Scan for the cell matching the given text and deliver its (X, Y) coordinate at center. 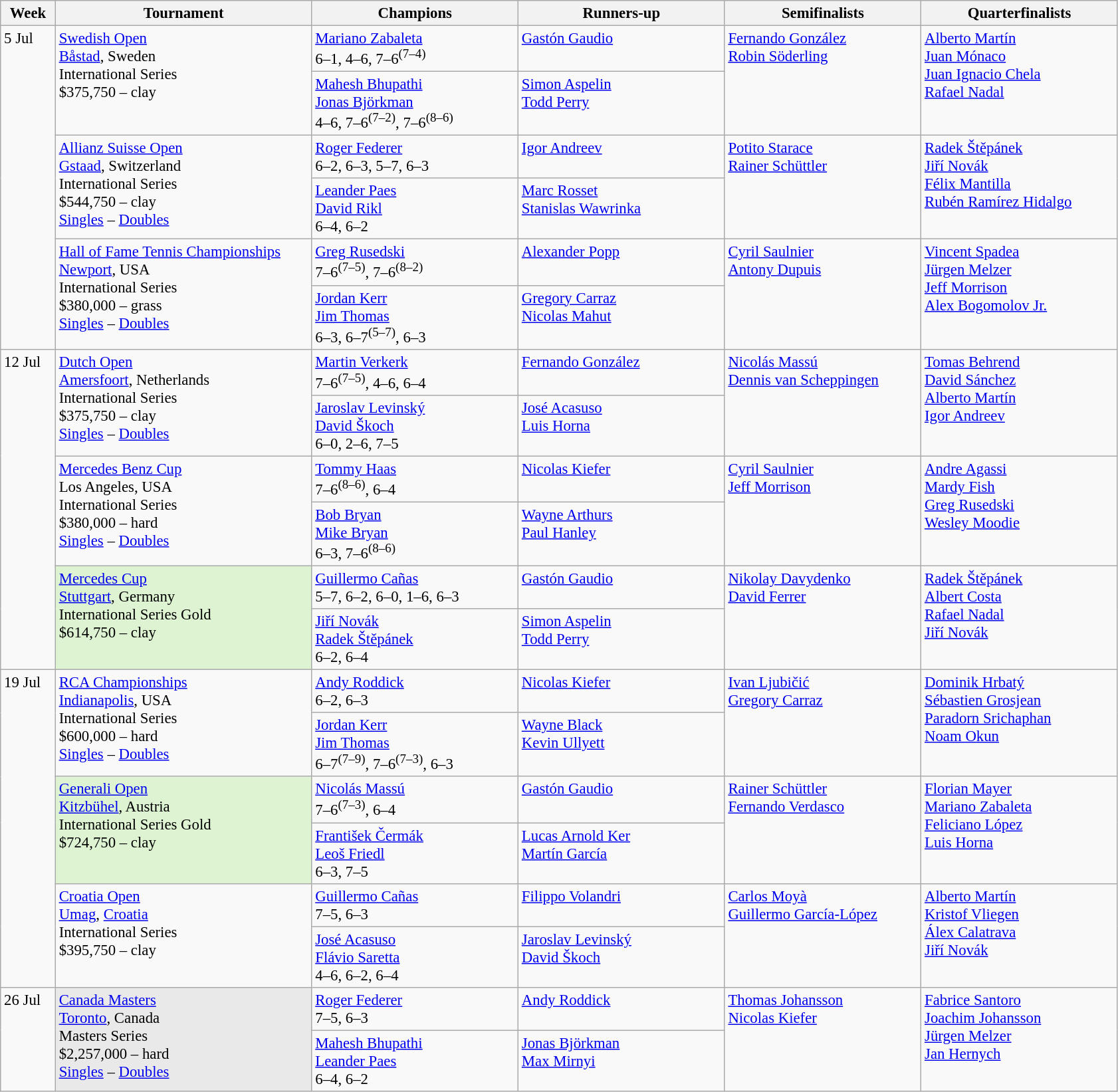
Florian Mayer Mariano Zabaleta Feliciano López Luis Horna (1020, 831)
Fernando González Robin Söderling (823, 81)
Semifinalists (823, 13)
Croatia Open Umag, CroatiaInternational Series$395,750 – clay (183, 935)
José Acasuso Luis Horna (622, 426)
Leander Paes David Rikl 6–4, 6–2 (415, 209)
Jiří Novák Radek Štěpánek 6–2, 6–4 (415, 639)
Tomas Behrend David Sánchez Alberto Martín Igor Andreev (1020, 403)
Alexander Popp (622, 262)
Tournament (183, 13)
Nicolás Massú 7–6(7–3), 6–4 (415, 800)
Week (28, 13)
Guillermo Cañas 5–7, 6–2, 6–0, 1–6, 6–3 (415, 588)
Dutch Open Amersfoort, NetherlandsInternational Series$375,750 – clay Singles – Doubles (183, 403)
Bob Bryan Mike Bryan 6–3, 7–6(8–6) (415, 534)
Alberto Martín Juan Mónaco Juan Ignacio Chela Rafael Nadal (1020, 81)
Jordan Kerr Jim Thomas 6–3, 6–7(5–7), 6–3 (415, 317)
Nikolay Davydenko David Ferrer (823, 618)
Radek Štěpánek Jiří Novák Félix Mantilla Rubén Ramírez Hidalgo (1020, 187)
Canada Masters Toronto, CanadaMasters Series$2,257,000 – hard Singles – Doubles (183, 1039)
Ivan Ljubičić Gregory Carraz (823, 723)
Mariano Zabaleta 6–1, 4–6, 7–6(7–4) (415, 49)
Filippo Volandri (622, 905)
José Acasuso Flávio Saretta 4–6, 6–2, 6–4 (415, 957)
Lucas Arnold Ker Martín García (622, 853)
RCA Championships Indianapolis, USAInternational Series$600,000 – hard Singles – Doubles (183, 723)
Wayne Black Kevin Ullyett (622, 744)
Jordan Kerr Jim Thomas 6–7(7–9), 7–6(7–3), 6–3 (415, 744)
Potito Starace Rainer Schüttler (823, 187)
Andy Roddick 6–2, 6–3 (415, 691)
26 Jul (28, 1039)
Fernando González (622, 372)
Vincent Spadea Jürgen Melzer Jeff Morrison Alex Bogomolov Jr. (1020, 294)
19 Jul (28, 829)
Mercedes Cup Stuttgart, GermanyInternational Series Gold$614,750 – clay (183, 618)
František Čermák Leoš Friedl 6–3, 7–5 (415, 853)
Rainer Schüttler Fernando Verdasco (823, 831)
Guillermo Cañas 7–5, 6–3 (415, 905)
Alberto Martín Kristof Vliegen Álex Calatrava Jiří Novák (1020, 935)
Quarterfinalists (1020, 13)
Dominik Hrbatý Sébastien Grosjean Paradorn Srichaphan Noam Okun (1020, 723)
Swedish Open Båstad, SwedenInternational Series$375,750 – clay (183, 81)
Jaroslav Levinský David Škoch (622, 957)
Runners-up (622, 13)
Roger Federer 7–5, 6–3 (415, 1009)
Allianz Suisse Open Gstaad, SwitzerlandInternational Series$544,750 – clay Singles – Doubles (183, 187)
Gregory Carraz Nicolas Mahut (622, 317)
Generali Open Kitzbühel, AustriaInternational Series Gold$724,750 – clay (183, 831)
Martin Verkerk 7–6(7–5), 4–6, 6–4 (415, 372)
Thomas Johansson Nicolas Kiefer (823, 1039)
Champions (415, 13)
Andre Agassi Mardy Fish Greg Rusedski Wesley Moodie (1020, 510)
Mahesh Bhupathi Leander Paes 6–4, 6–2 (415, 1061)
Greg Rusedski 7–6(7–5), 7–6(8–2) (415, 262)
Cyril Saulnier Antony Dupuis (823, 294)
5 Jul (28, 187)
Wayne Arthurs Paul Hanley (622, 534)
Tommy Haas 7–6(8–6), 6–4 (415, 479)
Marc Rosset Stanislas Wawrinka (622, 209)
Fabrice Santoro Joachim Johansson Jürgen Melzer Jan Hernych (1020, 1039)
Cyril Saulnier Jeff Morrison (823, 510)
Hall of Fame Tennis Championships Newport, USAInternational Series$380,000 – grass Singles – Doubles (183, 294)
Mercedes Benz Cup Los Angeles, USAInternational Series$380,000 – hard Singles – Doubles (183, 510)
Nicolás Massú Dennis van Scheppingen (823, 403)
Radek Štěpánek Albert Costa Rafael Nadal Jiří Novák (1020, 618)
12 Jul (28, 509)
Igor Andreev (622, 157)
Jonas Björkman Max Mirnyi (622, 1061)
Roger Federer 6–2, 6–3, 5–7, 6–3 (415, 157)
Andy Roddick (622, 1009)
Mahesh Bhupathi Jonas Björkman 4–6, 7–6(7–2), 7–6(8–6) (415, 104)
Carlos Moyà Guillermo García-López (823, 935)
Jaroslav Levinský David Škoch 6–0, 2–6, 7–5 (415, 426)
